Identify which cell holds the provided text, then report its [x, y] central coordinate. 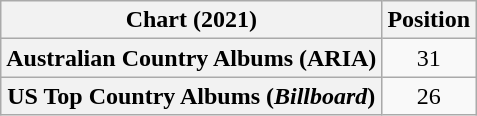
Australian Country Albums (ARIA) [192, 58]
Position [429, 20]
Chart (2021) [192, 20]
US Top Country Albums (Billboard) [192, 96]
26 [429, 96]
31 [429, 58]
